Return the (x, y) coordinate for the center point of the cell that contains the specified text.  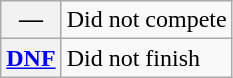
Did not finish (146, 58)
DNF (31, 58)
— (31, 20)
Did not compete (146, 20)
